Extract the (X, Y) coordinate from the center of the cell holding the provided text.  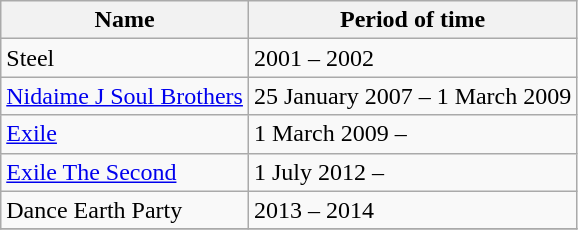
Exile The Second (125, 172)
Steel (125, 58)
2001 – 2002 (412, 58)
25 January 2007 – 1 March 2009 (412, 96)
1 March 2009 – (412, 134)
Exile (125, 134)
Nidaime J Soul Brothers (125, 96)
2013 – 2014 (412, 210)
1 July 2012 – (412, 172)
Name (125, 20)
Dance Earth Party (125, 210)
Period of time (412, 20)
